Detect which cell encompasses the target text, then output its (X, Y) center coordinate. 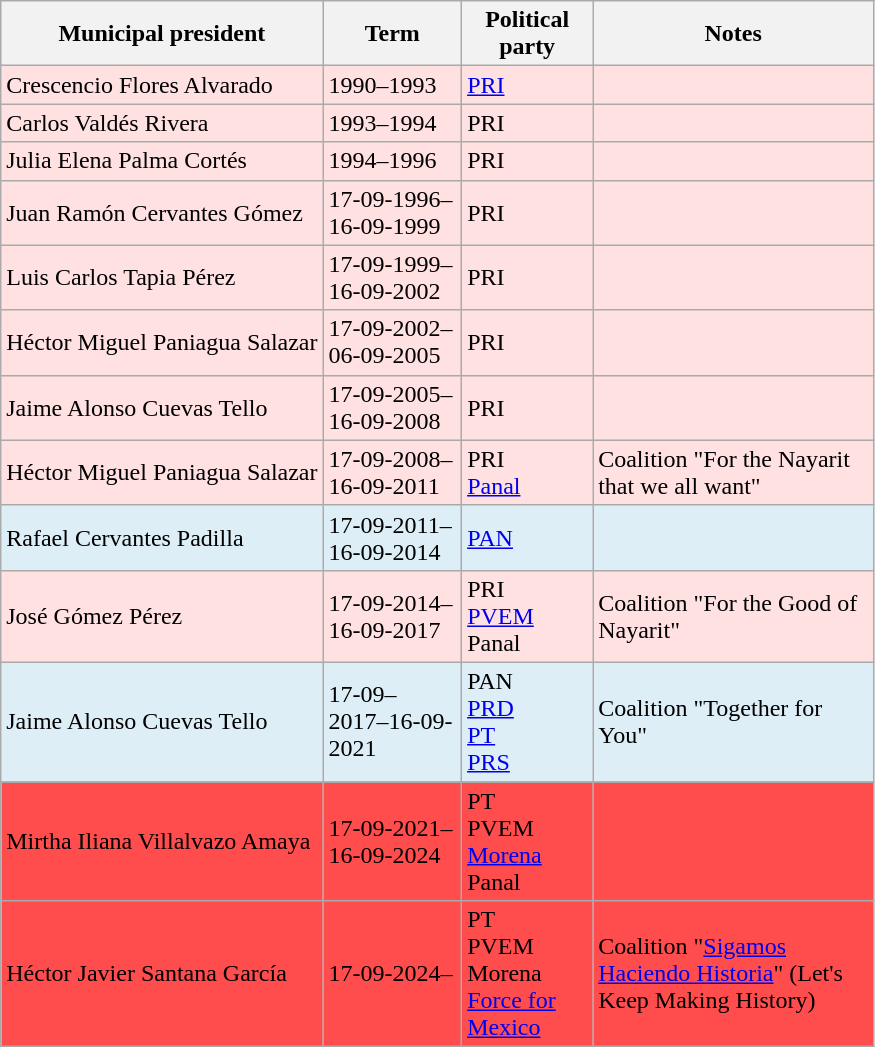
PRI PVEM Panal (528, 616)
1994–1996 (392, 161)
Mirtha Iliana Villalvazo Amaya (162, 842)
17-09-2002–06-09-2005 (392, 342)
1993–1994 (392, 123)
17-09-2021–16-09-2024 (392, 842)
Juan Ramón Cervantes Gómez (162, 212)
Coalition "Together for You" (734, 722)
Term (392, 34)
17-09-2024– (392, 974)
Coalition "For the Good of Nayarit" (734, 616)
17-09–2017–16-09-2021 (392, 722)
17-09-1999–16-09-2002 (392, 278)
PRI Panal (528, 472)
Crescencio Flores Alvarado (162, 85)
PAN (528, 538)
Notes (734, 34)
PT PVEM Morena Force for Mexico (528, 974)
Julia Elena Palma Cortés (162, 161)
Political party (528, 34)
Luis Carlos Tapia Pérez (162, 278)
PAN PRD PT PRS (528, 722)
17-09-1996–16-09-1999 (392, 212)
Coalition "Sigamos Haciendo Historia" (Let's Keep Making History) (734, 974)
17-09-2011–16-09-2014 (392, 538)
Héctor Javier Santana García (162, 974)
PT PVEM Morena Panal (528, 842)
17-09-2014–16-09-2017 (392, 616)
1990–1993 (392, 85)
Coalition "For the Nayarit that we all want" (734, 472)
Municipal president (162, 34)
17-09-2005–16-09-2008 (392, 408)
17-09-2008–16-09-2011 (392, 472)
Rafael Cervantes Padilla (162, 538)
Carlos Valdés Rivera (162, 123)
José Gómez Pérez (162, 616)
